Pinpoint the cell where the given text exists, returning its (x, y) midpoint coordinate. 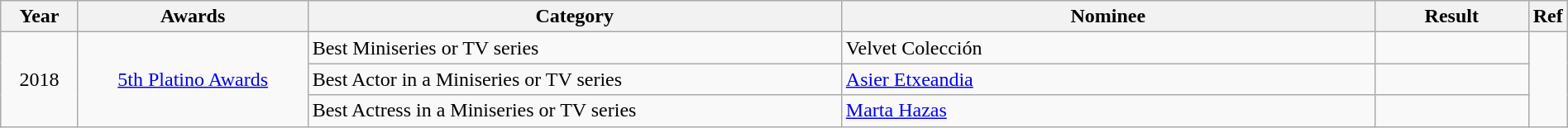
2018 (40, 79)
Best Actor in a Miniseries or TV series (574, 79)
Asier Etxeandia (1108, 79)
Marta Hazas (1108, 111)
Velvet Colección (1108, 48)
Best Miniseries or TV series (574, 48)
Result (1451, 17)
Ref (1548, 17)
Year (40, 17)
Best Actress in a Miniseries or TV series (574, 111)
Awards (193, 17)
Category (574, 17)
5th Platino Awards (193, 79)
Nominee (1108, 17)
